Search for the cell housing the specified text and yield its (x, y) center coordinate. 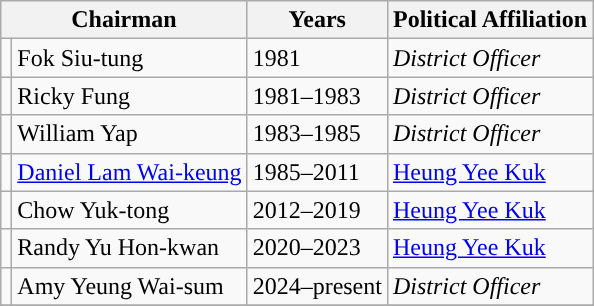
Chairman (124, 20)
Amy Yeung Wai-sum (130, 286)
Years (317, 20)
Daniel Lam Wai-keung (130, 172)
1983–1985 (317, 134)
Political Affiliation (490, 20)
Randy Yu Hon-kwan (130, 248)
Chow Yuk-tong (130, 210)
Fok Siu-tung (130, 58)
2024–present (317, 286)
1981–1983 (317, 96)
William Yap (130, 134)
1981 (317, 58)
2020–2023 (317, 248)
1985–2011 (317, 172)
Ricky Fung (130, 96)
2012–2019 (317, 210)
